Extract the [X, Y] coordinate from the center of the cell holding the provided text.  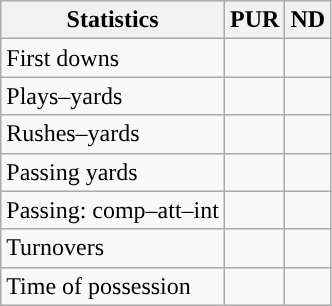
ND [308, 20]
Plays–yards [113, 96]
First downs [113, 58]
Turnovers [113, 248]
Rushes–yards [113, 134]
Passing yards [113, 172]
Passing: comp–att–int [113, 210]
Statistics [113, 20]
Time of possession [113, 286]
PUR [254, 20]
